Locate the cell with the specified text and output its (X, Y) center coordinate. 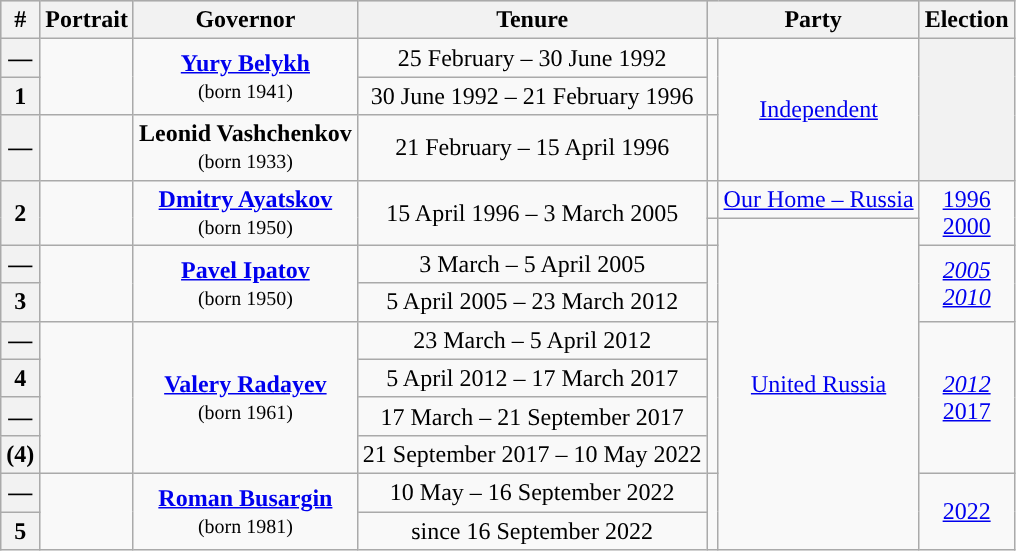
Party (813, 20)
Governor (245, 20)
20122017 (966, 397)
Tenure (532, 20)
since 16 September 2022 (532, 531)
Yury Belykh(born 1941) (245, 77)
23 March – 5 April 2012 (532, 340)
21 February – 15 April 1996 (532, 148)
25 February – 30 June 1992 (532, 58)
2 (20, 212)
30 June 1992 – 21 February 1996 (532, 96)
Roman Busargin(born 1981) (245, 511)
5 April 2005 – 23 March 2012 (532, 302)
# (20, 20)
(4) (20, 454)
5 April 2012 – 17 March 2017 (532, 378)
3 (20, 302)
Valery Radayev(born 1961) (245, 397)
2022 (966, 511)
5 (20, 531)
United Russia (818, 384)
Dmitry Ayatskov(born 1950) (245, 212)
Leonid Vashchenkov(born 1933) (245, 148)
21 September 2017 – 10 May 2022 (532, 454)
Our Home – Russia (818, 199)
20052010 (966, 283)
15 April 1996 – 3 March 2005 (532, 212)
17 March – 21 September 2017 (532, 416)
Independent (818, 110)
Election (966, 20)
3 March – 5 April 2005 (532, 264)
19962000 (966, 212)
Pavel Ipatov(born 1950) (245, 283)
10 May – 16 September 2022 (532, 492)
Portrait (87, 20)
4 (20, 378)
1 (20, 96)
